Return [x, y] of the center of cell containing provided text 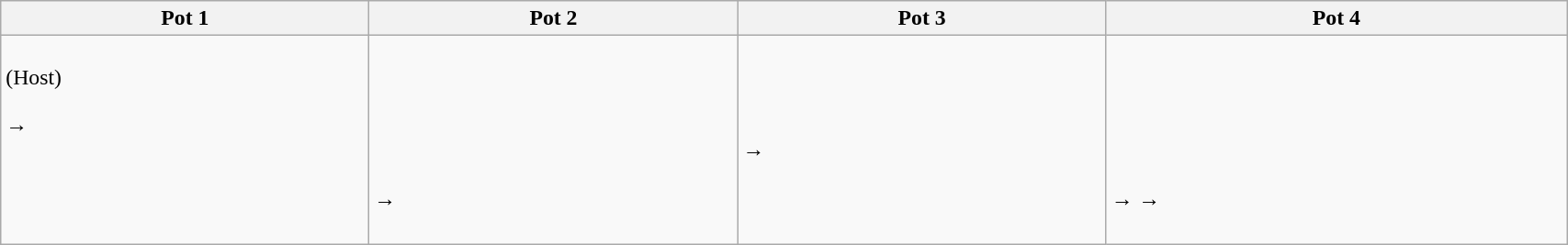
→ → [1336, 139]
Pot 3 [922, 18]
(Host) → [186, 139]
Pot 4 [1336, 18]
Pot 2 [553, 18]
Pot 1 [186, 18]
